Determine the (X, Y) coordinate at the center of the cell enclosing the given text.  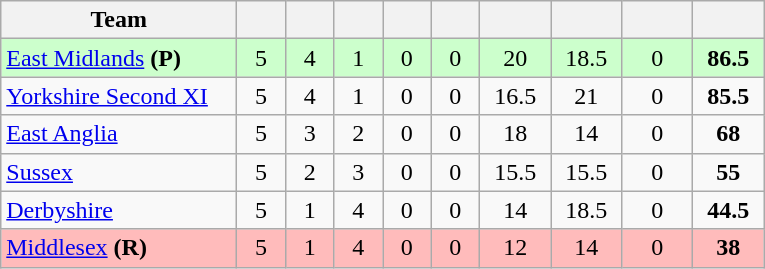
Yorkshire Second XI (119, 96)
East Anglia (119, 134)
16.5 (516, 96)
86.5 (728, 58)
Sussex (119, 172)
Team (119, 20)
Derbyshire (119, 210)
20 (516, 58)
38 (728, 248)
44.5 (728, 210)
68 (728, 134)
12 (516, 248)
21 (586, 96)
85.5 (728, 96)
East Midlands (P) (119, 58)
18 (516, 134)
Middlesex (R) (119, 248)
55 (728, 172)
